For the text-containing cell, return its midpoint in (x, y) coordinate format. 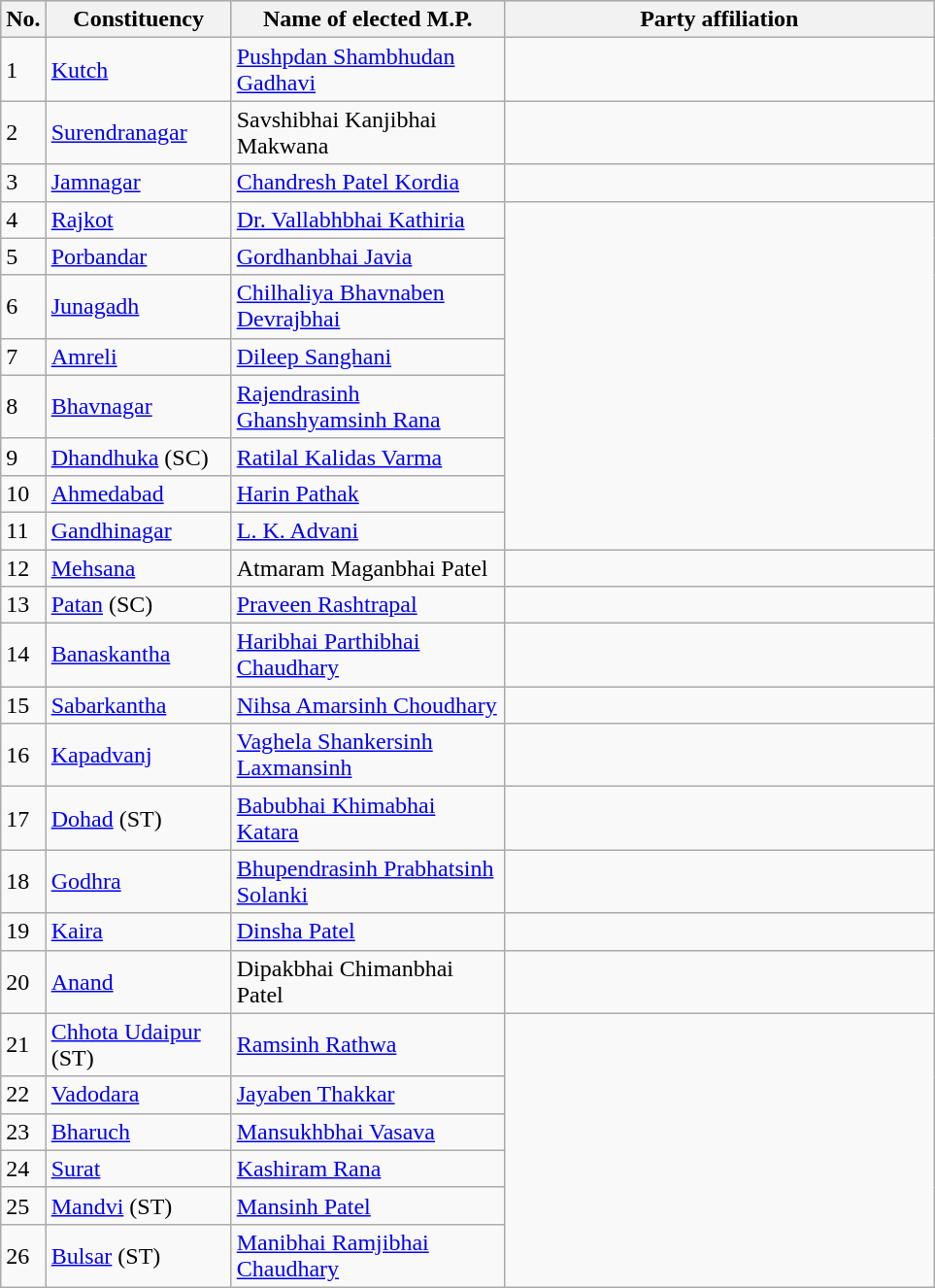
1 (23, 70)
Jayaben Thakkar (367, 1095)
Mansinh Patel (367, 1205)
Gandhinagar (138, 530)
No. (23, 19)
Surat (138, 1169)
Dohad (ST) (138, 818)
Bharuch (138, 1132)
Porbandar (138, 256)
Kutch (138, 70)
5 (23, 256)
Name of elected M.P. (367, 19)
Party affiliation (718, 19)
12 (23, 568)
Praveen Rashtrapal (367, 605)
Ramsinh Rathwa (367, 1045)
7 (23, 356)
23 (23, 1132)
Dinsha Patel (367, 932)
Dr. Vallabhbhai Kathiria (367, 220)
14 (23, 655)
4 (23, 220)
Bhupendrasinh Prabhatsinh Solanki (367, 882)
Surendranagar (138, 132)
Kaira (138, 932)
Kashiram Rana (367, 1169)
17 (23, 818)
25 (23, 1205)
Anand (138, 981)
Mehsana (138, 568)
21 (23, 1045)
11 (23, 530)
Banaskantha (138, 655)
26 (23, 1255)
22 (23, 1095)
Rajendrasinh Ghanshyamsinh Rana (367, 406)
Dileep Sanghani (367, 356)
Constituency (138, 19)
2 (23, 132)
L. K. Advani (367, 530)
3 (23, 183)
Mandvi (ST) (138, 1205)
Haribhai Parthibhai Chaudhary (367, 655)
Junagadh (138, 307)
Pushpdan Shambhudan Gadhavi (367, 70)
Nihsa Amarsinh Choudhary (367, 705)
Godhra (138, 882)
24 (23, 1169)
16 (23, 756)
Savshibhai Kanjibhai Makwana (367, 132)
18 (23, 882)
Bulsar (ST) (138, 1255)
Gordhanbhai Javia (367, 256)
Rajkot (138, 220)
Patan (SC) (138, 605)
Manibhai Ramjibhai Chaudhary (367, 1255)
Kapadvanj (138, 756)
13 (23, 605)
Chhota Udaipur (ST) (138, 1045)
Sabarkantha (138, 705)
6 (23, 307)
9 (23, 457)
Vaghela Shankersinh Laxmansinh (367, 756)
Chilhaliya Bhavnaben Devrajbhai (367, 307)
10 (23, 493)
Ratilal Kalidas Varma (367, 457)
Atmaram Maganbhai Patel (367, 568)
19 (23, 932)
Mansukhbhai Vasava (367, 1132)
Jamnagar (138, 183)
Dipakbhai Chimanbhai Patel (367, 981)
Amreli (138, 356)
20 (23, 981)
Ahmedabad (138, 493)
Vadodara (138, 1095)
Dhandhuka (SC) (138, 457)
Bhavnagar (138, 406)
15 (23, 705)
Chandresh Patel Kordia (367, 183)
Babubhai Khimabhai Katara (367, 818)
8 (23, 406)
Harin Pathak (367, 493)
